Return the (x, y) coordinate for the center point of the cell that contains the specified text.  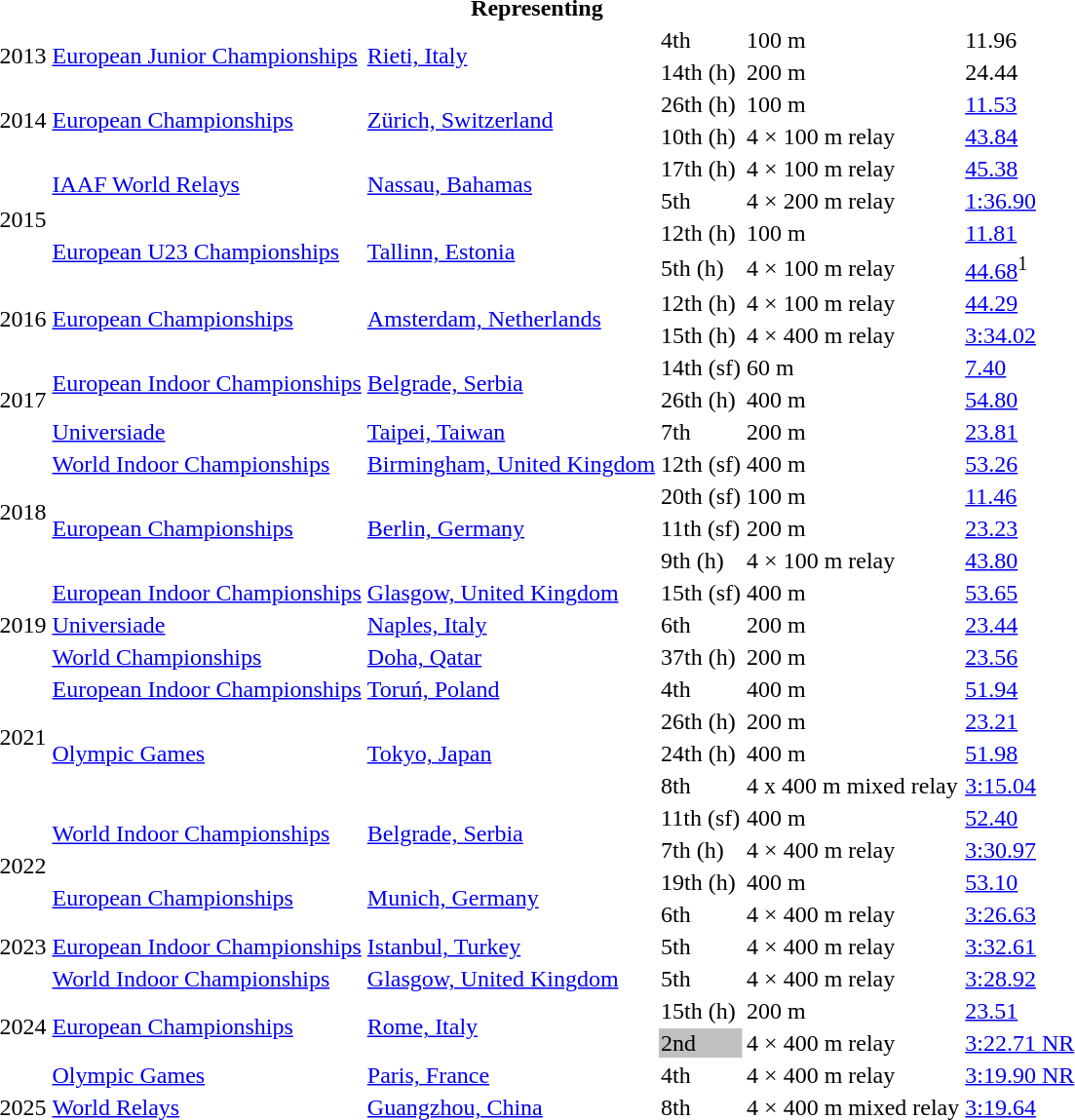
24th (h) (702, 753)
Munich, Germany (511, 899)
Berlin, Germany (511, 528)
9th (h) (702, 560)
19th (h) (702, 882)
14th (sf) (702, 367)
Istanbul, Turkey (511, 946)
IAAF World Relays (207, 185)
Amsterdam, Netherlands (511, 320)
Paris, France (511, 1075)
Tallinn, Estonia (511, 251)
Naples, Italy (511, 625)
Taipei, Taiwan (511, 432)
8th (702, 786)
4 × 200 m relay (854, 201)
Zürich, Switzerland (511, 121)
Doha, Qatar (511, 657)
37th (h) (702, 657)
12th (sf) (702, 464)
14th (h) (702, 72)
Rome, Italy (511, 1027)
4 x 400 m mixed relay (854, 786)
Rieti, Italy (511, 57)
10th (h) (702, 136)
Toruń, Poland (511, 689)
European U23 Championships (207, 251)
Nassau, Bahamas (511, 185)
World Championships (207, 657)
2nd (702, 1043)
7th (h) (702, 850)
60 m (854, 367)
15th (sf) (702, 593)
20th (sf) (702, 496)
European Junior Championships (207, 57)
5th (h) (702, 268)
Birmingham, United Kingdom (511, 464)
17th (h) (702, 169)
7th (702, 432)
Tokyo, Japan (511, 753)
